Detect which cell encompasses the target text, then output its [x, y] center coordinate. 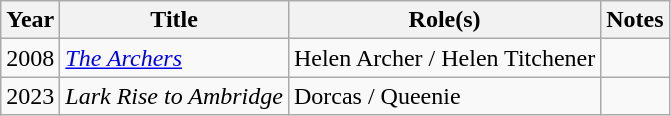
The Archers [174, 58]
Helen Archer / Helen Titchener [444, 58]
Role(s) [444, 20]
2023 [30, 96]
Title [174, 20]
Notes [635, 20]
Year [30, 20]
2008 [30, 58]
Dorcas / Queenie [444, 96]
Lark Rise to Ambridge [174, 96]
